Scan for the cell matching the given text and deliver its [x, y] coordinate at center. 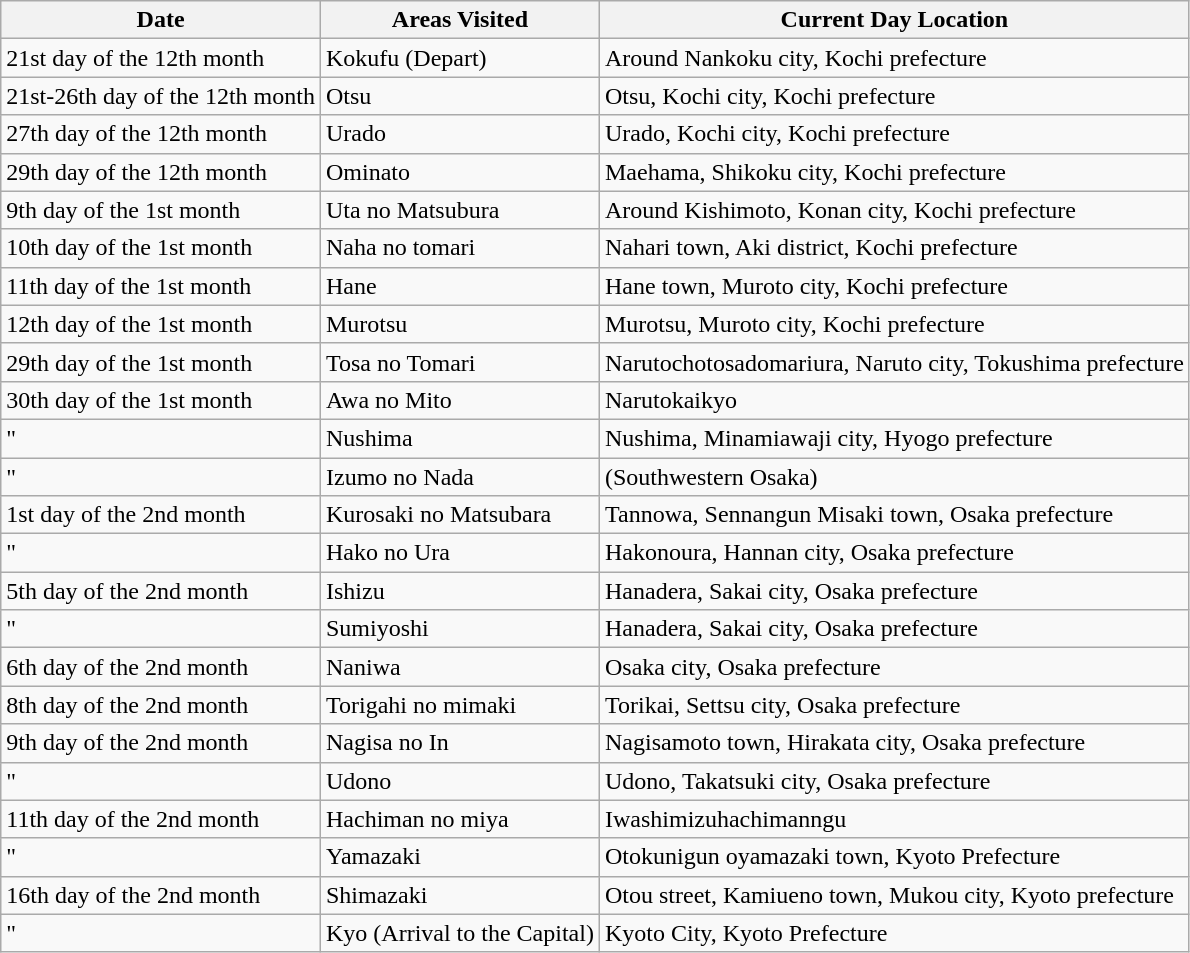
Tannowa, Sennangun Misaki town, Osaka prefecture [894, 515]
11th day of the 1st month [161, 286]
(Southwestern Osaka) [894, 477]
1st day of the 2nd month [161, 515]
9th day of the 2nd month [161, 743]
Otsu [460, 96]
Nagisamoto town, Hirakata city, Osaka prefecture [894, 743]
Nagisa no In [460, 743]
Current Day Location [894, 20]
Hane town, Muroto city, Kochi prefecture [894, 286]
5th day of the 2nd month [161, 591]
Tosa no Tomari [460, 362]
30th day of the 1st month [161, 400]
9th day of the 1st month [161, 210]
Hako no Ura [460, 553]
Naha no tomari [460, 248]
Maehama, Shikoku city, Kochi prefecture [894, 172]
Osaka city, Osaka prefecture [894, 667]
6th day of the 2nd month [161, 667]
Otokunigun oyamazaki town, Kyoto Prefecture [894, 857]
Ishizu [460, 591]
Narutochotosadomariura, Naruto city, Tokushima prefecture [894, 362]
Date [161, 20]
Uta no Matsubura [460, 210]
Around Kishimoto, Konan city, Kochi prefecture [894, 210]
Kyo (Arrival to the Capital) [460, 933]
Around Nankoku city, Kochi prefecture [894, 58]
Kokufu (Depart) [460, 58]
Murotsu, Muroto city, Kochi prefecture [894, 324]
Nahari town, Aki district, Kochi prefecture [894, 248]
Nushima, Minamiawaji city, Hyogo prefecture [894, 438]
Torikai, Settsu city, Osaka prefecture [894, 705]
Izumo no Nada [460, 477]
Naniwa [460, 667]
Otou street, Kamiueno town, Mukou city, Kyoto prefecture [894, 895]
11th day of the 2nd month [161, 819]
Kyoto City, Kyoto Prefecture [894, 933]
27th day of the 12th month [161, 134]
29th day of the 12th month [161, 172]
Kurosaki no Matsubara [460, 515]
Narutokaikyo [894, 400]
Murotsu [460, 324]
8th day of the 2nd month [161, 705]
Torigahi no mimaki [460, 705]
Shimazaki [460, 895]
Ominato [460, 172]
29th day of the 1st month [161, 362]
Iwashimizuhachimanngu [894, 819]
Urado [460, 134]
Nushima [460, 438]
Sumiyoshi [460, 629]
Awa no Mito [460, 400]
10th day of the 1st month [161, 248]
12th day of the 1st month [161, 324]
Hane [460, 286]
21st day of the 12th month [161, 58]
Udono, Takatsuki city, Osaka prefecture [894, 781]
21st-26th day of the 12th month [161, 96]
Yamazaki [460, 857]
Areas Visited [460, 20]
Hakonoura, Hannan city, Osaka prefecture [894, 553]
Urado, Kochi city, Kochi prefecture [894, 134]
Udono [460, 781]
Hachiman no miya [460, 819]
16th day of the 2nd month [161, 895]
Otsu, Kochi city, Kochi prefecture [894, 96]
